Locate the cell with the specified text and output its [X, Y] center coordinate. 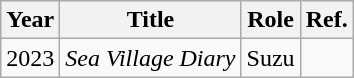
2023 [30, 58]
Ref. [326, 20]
Role [270, 20]
Title [150, 20]
Year [30, 20]
Suzu [270, 58]
Sea Village Diary [150, 58]
